Search for the cell housing the specified text and yield its [X, Y] center coordinate. 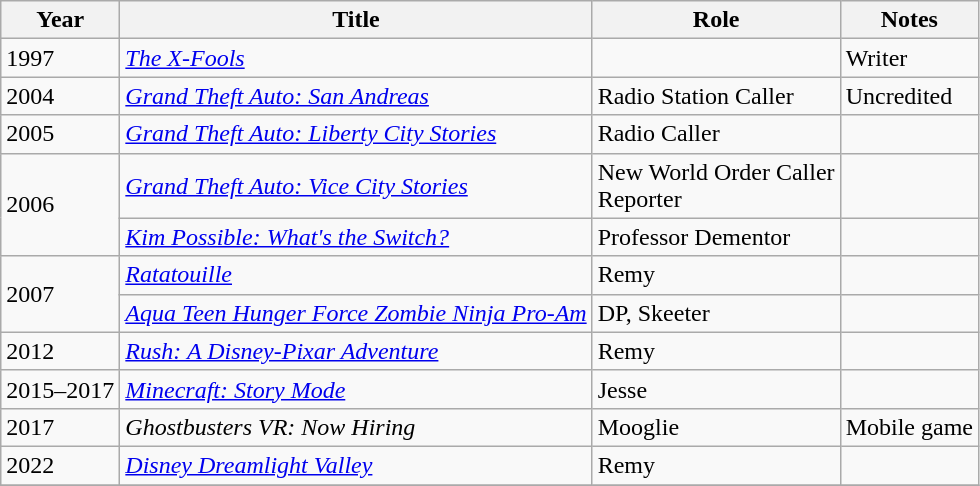
2012 [60, 351]
Disney Dreamlight Valley [356, 465]
2006 [60, 204]
Kim Possible: What's the Switch? [356, 237]
Notes [909, 20]
Year [60, 20]
Role [716, 20]
The X-Fools [356, 58]
Uncredited [909, 96]
Aqua Teen Hunger Force Zombie Ninja Pro-Am [356, 313]
Writer [909, 58]
Ghostbusters VR: Now Hiring [356, 427]
2005 [60, 134]
Grand Theft Auto: San Andreas [356, 96]
Radio Station Caller [716, 96]
Mobile game [909, 427]
New World Order Caller Reporter [716, 186]
2007 [60, 294]
Jesse [716, 389]
1997 [60, 58]
2004 [60, 96]
2022 [60, 465]
Minecraft: Story Mode [356, 389]
Mooglie [716, 427]
Ratatouille [356, 275]
2015–2017 [60, 389]
Professor Dementor [716, 237]
Grand Theft Auto: Liberty City Stories [356, 134]
Radio Caller [716, 134]
2017 [60, 427]
Title [356, 20]
Rush: A Disney-Pixar Adventure [356, 351]
Grand Theft Auto: Vice City Stories [356, 186]
DP, Skeeter [716, 313]
